Provide the [X, Y] coordinate of the cell's center where the given text is located.  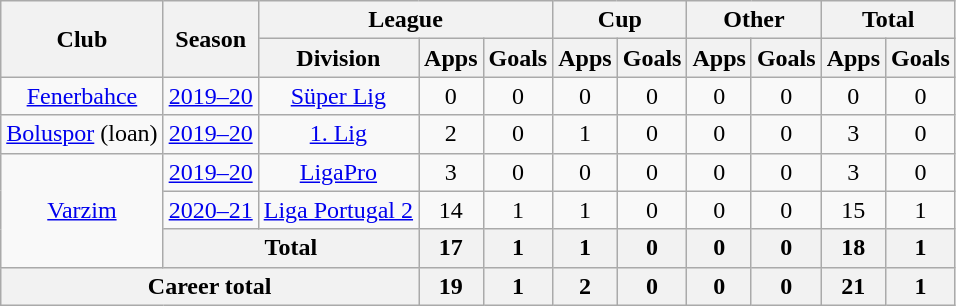
Fenerbahce [82, 96]
Other [754, 20]
14 [451, 210]
21 [853, 286]
Cup [620, 20]
Division [338, 58]
Süper Lig [338, 96]
Liga Portugal 2 [338, 210]
Career total [210, 286]
2020–21 [210, 210]
Season [210, 39]
17 [451, 248]
1. Lig [338, 134]
League [406, 20]
Boluspor (loan) [82, 134]
18 [853, 248]
15 [853, 210]
Club [82, 39]
LigaPro [338, 172]
19 [451, 286]
Varzim [82, 210]
